Find where the given text appears and provide that cell's center as [X, Y] coordinate. 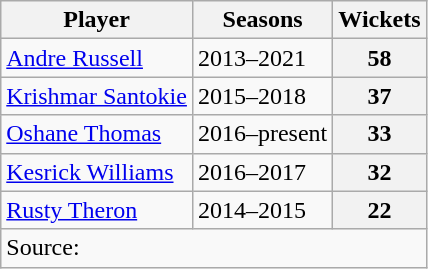
Andre Russell [97, 58]
Source: [214, 248]
32 [380, 172]
2014–2015 [262, 210]
37 [380, 96]
Kesrick Williams [97, 172]
2015–2018 [262, 96]
2016–2017 [262, 172]
2016–present [262, 134]
58 [380, 58]
Wickets [380, 20]
Seasons [262, 20]
22 [380, 210]
2013–2021 [262, 58]
Krishmar Santokie [97, 96]
Rusty Theron [97, 210]
Oshane Thomas [97, 134]
Player [97, 20]
33 [380, 134]
